Scan for the cell matching the given text and deliver its (X, Y) coordinate at center. 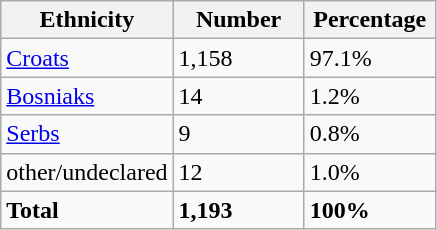
1.2% (370, 96)
14 (238, 96)
0.8% (370, 134)
Serbs (87, 134)
9 (238, 134)
Ethnicity (87, 20)
other/undeclared (87, 172)
1,158 (238, 58)
Percentage (370, 20)
1.0% (370, 172)
100% (370, 210)
Total (87, 210)
97.1% (370, 58)
1,193 (238, 210)
Bosniaks (87, 96)
12 (238, 172)
Croats (87, 58)
Number (238, 20)
